Identify which cell holds the provided text, then report its (X, Y) central coordinate. 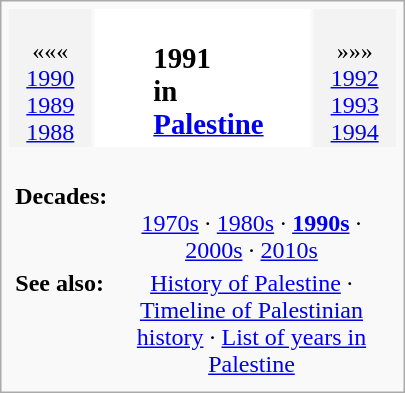
Decades: 1970s · 1980s · 1990s · 2000s · 2010s See also: History of Palestine · Timeline of Palestinian history · List of years in Palestine (202, 267)
»»»199219931994 (355, 78)
«««199019891988 (50, 78)
History of Palestine · Timeline of Palestinian history · List of years in Palestine (252, 324)
See also: (62, 324)
Decades: (62, 224)
1970s · 1980s · 1990s · 2000s · 2010s (252, 224)
